Provide the [x, y] coordinate of the cell's center where the given text is located.  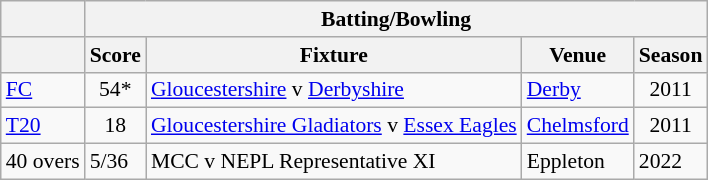
Derby [578, 90]
54* [116, 90]
Batting/Bowling [396, 19]
2022 [671, 162]
T20 [43, 126]
Venue [578, 55]
FC [43, 90]
Score [116, 55]
Chelmsford [578, 126]
5/36 [116, 162]
Season [671, 55]
Eppleton [578, 162]
Gloucestershire v Derbyshire [334, 90]
Gloucestershire Gladiators v Essex Eagles [334, 126]
18 [116, 126]
40 overs [43, 162]
MCC v NEPL Representative XI [334, 162]
Fixture [334, 55]
